Determine the (X, Y) coordinate at the center of the cell enclosing the given text.  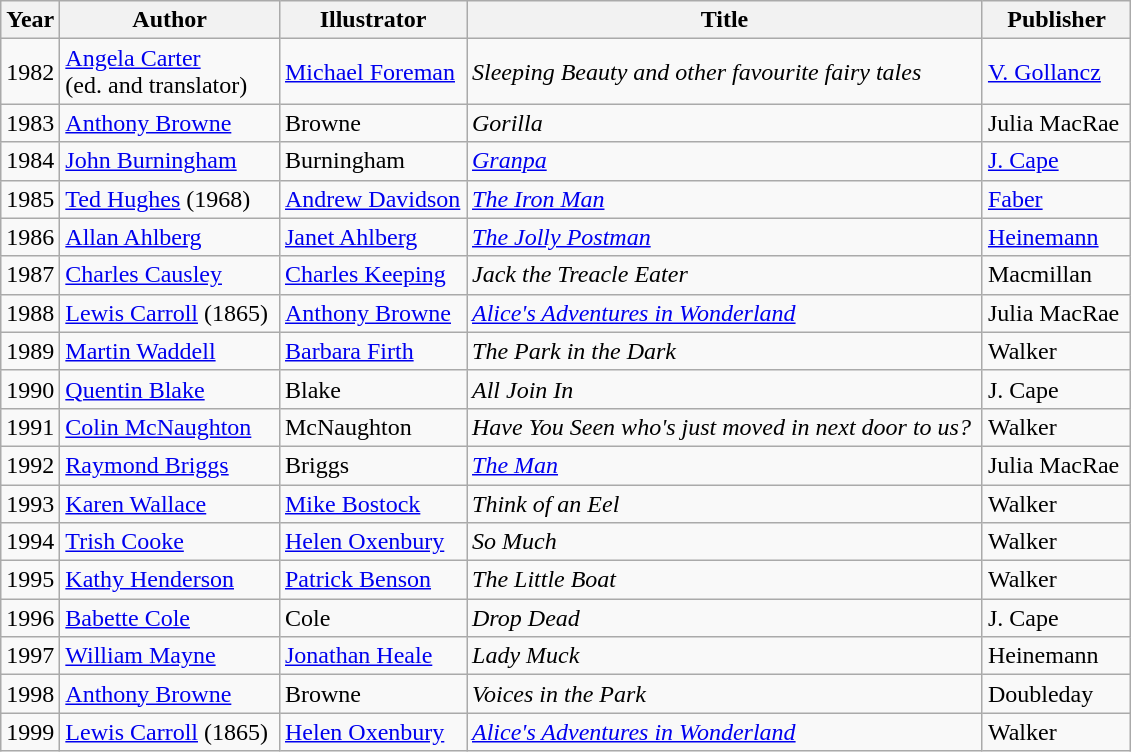
Title (724, 20)
All Join In (724, 389)
Have You Seen who's just moved in next door to us? (724, 427)
Year (30, 20)
1994 (30, 542)
1982 (30, 72)
Voices in the Park (724, 694)
Faber (1056, 199)
Doubleday (1056, 694)
Trish Cooke (170, 542)
1991 (30, 427)
1992 (30, 465)
1997 (30, 656)
Granpa (724, 161)
The Iron Man (724, 199)
The Jolly Postman (724, 237)
Raymond Briggs (170, 465)
Gorilla (724, 123)
1987 (30, 275)
Cole (372, 618)
V. Gollancz (1056, 72)
Drop Dead (724, 618)
Charles Keeping (372, 275)
Kathy Henderson (170, 580)
Allan Ahlberg (170, 237)
1983 (30, 123)
1985 (30, 199)
1989 (30, 351)
The Little Boat (724, 580)
Janet Ahlberg (372, 237)
Babette Cole (170, 618)
Angela Carter (ed. and translator) (170, 72)
1996 (30, 618)
Illustrator (372, 20)
Colin McNaughton (170, 427)
1999 (30, 732)
Think of an Eel (724, 503)
The Man (724, 465)
1986 (30, 237)
Michael Foreman (372, 72)
McNaughton (372, 427)
Author (170, 20)
The Park in the Dark (724, 351)
Ted Hughes (1968) (170, 199)
Blake (372, 389)
Karen Wallace (170, 503)
Andrew Davidson (372, 199)
1995 (30, 580)
Barbara Firth (372, 351)
1998 (30, 694)
Lady Muck (724, 656)
So Much (724, 542)
Charles Causley (170, 275)
Jonathan Heale (372, 656)
Patrick Benson (372, 580)
1990 (30, 389)
Mike Bostock (372, 503)
1993 (30, 503)
William Mayne (170, 656)
1988 (30, 313)
Sleeping Beauty and other favourite fairy tales (724, 72)
Martin Waddell (170, 351)
Briggs (372, 465)
Publisher (1056, 20)
Jack the Treacle Eater (724, 275)
John Burningham (170, 161)
Quentin Blake (170, 389)
1984 (30, 161)
Macmillan (1056, 275)
Burningham (372, 161)
